Locate the cell with the specified text and output its (X, Y) center coordinate. 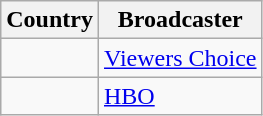
Country (50, 20)
Broadcaster (180, 20)
Viewers Choice (180, 58)
HBO (180, 96)
